Extract the [X, Y] coordinate from the center of the cell holding the provided text.  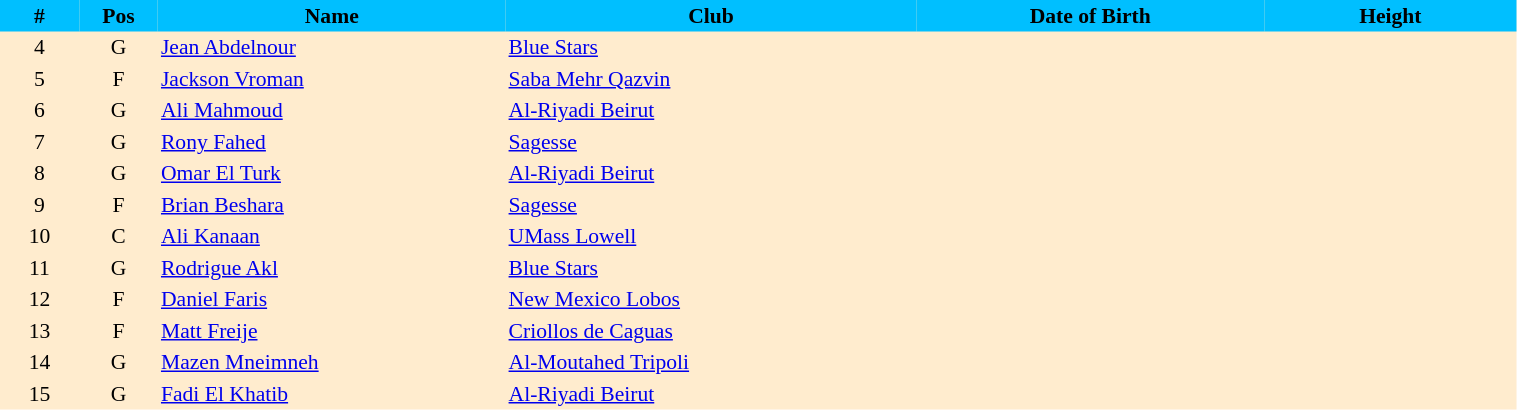
9 [40, 205]
Name [332, 16]
Club [712, 16]
Criollos de Caguas [712, 331]
Daniel Faris [332, 300]
12 [40, 300]
Saba Mehr Qazvin [712, 79]
Mazen Mneimneh [332, 362]
13 [40, 331]
Date of Birth [1090, 16]
6 [40, 110]
Matt Freije [332, 331]
Ali Mahmoud [332, 110]
Rony Fahed [332, 142]
14 [40, 362]
Omar El Turk [332, 174]
Fadi El Khatib [332, 394]
C [118, 236]
Al-Moutahed Tripoli [712, 362]
Pos [118, 16]
Rodrigue Akl [332, 268]
8 [40, 174]
Height [1390, 16]
Jean Abdelnour [332, 48]
UMass Lowell [712, 236]
Jackson Vroman [332, 79]
New Mexico Lobos [712, 300]
Brian Beshara [332, 205]
15 [40, 394]
Ali Kanaan [332, 236]
10 [40, 236]
7 [40, 142]
11 [40, 268]
4 [40, 48]
# [40, 16]
5 [40, 79]
